Search for the cell housing the specified text and yield its (X, Y) center coordinate. 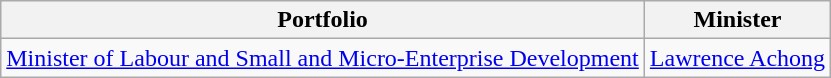
Portfolio (323, 20)
Minister of Labour and Small and Micro-Enterprise Development (323, 58)
Minister (737, 20)
Lawrence Achong (737, 58)
